Pinpoint the cell where the given text exists, returning its [x, y] midpoint coordinate. 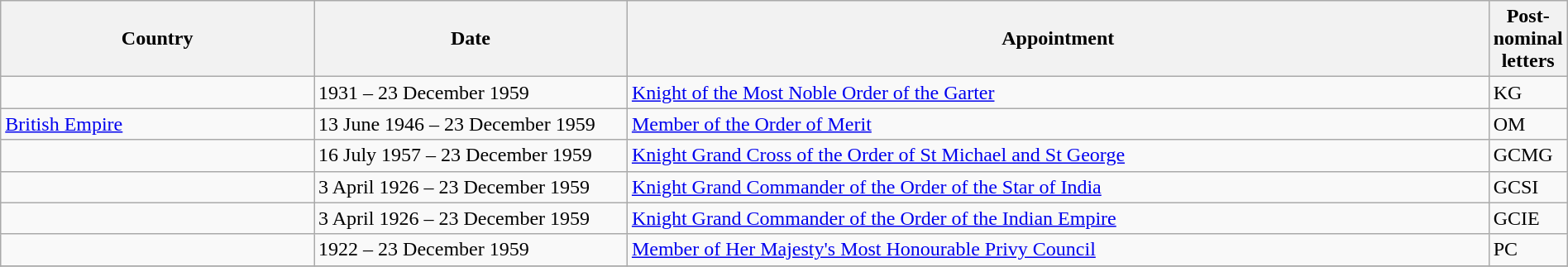
1922 – 23 December 1959 [471, 250]
Knight Grand Cross of the Order of St Michael and St George [1058, 155]
GCMG [1528, 155]
OM [1528, 124]
PC [1528, 250]
Knight Grand Commander of the Order of the Star of India [1058, 187]
Member of Her Majesty's Most Honourable Privy Council [1058, 250]
GCSI [1528, 187]
Member of the Order of Merit [1058, 124]
Knight Grand Commander of the Order of the Indian Empire [1058, 218]
British Empire [157, 124]
13 June 1946 – 23 December 1959 [471, 124]
KG [1528, 93]
Knight of the Most Noble Order of the Garter [1058, 93]
GCIE [1528, 218]
Country [157, 39]
1931 – 23 December 1959 [471, 93]
Date [471, 39]
Appointment [1058, 39]
Post-nominal letters [1528, 39]
16 July 1957 – 23 December 1959 [471, 155]
